Scan for the cell matching the given text and deliver its (X, Y) coordinate at center. 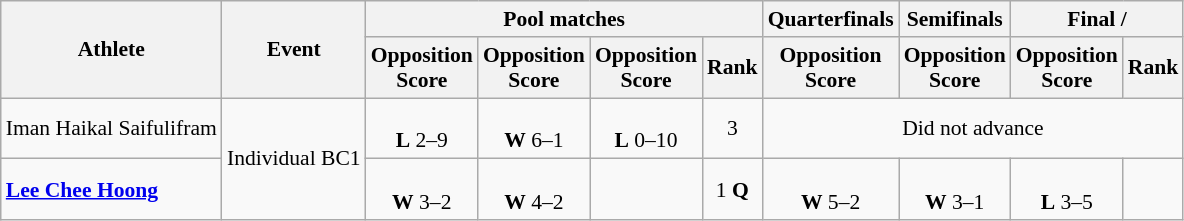
Athlete (112, 50)
1 Q (732, 190)
3 (732, 128)
Lee Chee Hoong (112, 190)
L 2–9 (422, 128)
W 5–2 (831, 190)
Did not advance (974, 128)
Semifinals (955, 19)
Iman Haikal Saifulifram (112, 128)
L 3–5 (1067, 190)
W 4–2 (534, 190)
W 6–1 (534, 128)
Individual BC1 (294, 159)
Final / (1098, 19)
L 0–10 (646, 128)
Quarterfinals (831, 19)
Pool matches (564, 19)
W 3–2 (422, 190)
Event (294, 50)
W 3–1 (955, 190)
